Provide the [X, Y] coordinate of the cell's center where the given text is located.  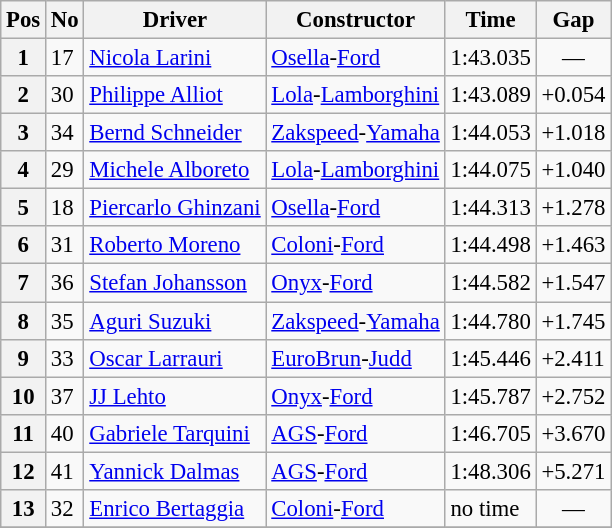
8 [24, 321]
no time [490, 509]
1:46.705 [490, 433]
Driver [175, 20]
35 [65, 321]
34 [65, 133]
7 [24, 283]
12 [24, 471]
+3.670 [574, 433]
Time [490, 20]
13 [24, 509]
+2.752 [574, 396]
1:43.089 [490, 95]
29 [65, 170]
+1.547 [574, 283]
Gabriele Tarquini [175, 433]
Aguri Suzuki [175, 321]
1:44.075 [490, 170]
Gap [574, 20]
1:44.498 [490, 245]
37 [65, 396]
1:44.053 [490, 133]
Oscar Larrauri [175, 358]
EuroBrun-Judd [356, 358]
No [65, 20]
17 [65, 58]
5 [24, 208]
10 [24, 396]
JJ Lehto [175, 396]
1:44.780 [490, 321]
30 [65, 95]
1 [24, 58]
+1.040 [574, 170]
1:44.313 [490, 208]
Enrico Bertaggia [175, 509]
Bernd Schneider [175, 133]
+1.463 [574, 245]
Constructor [356, 20]
Piercarlo Ghinzani [175, 208]
Stefan Johansson [175, 283]
1:45.446 [490, 358]
9 [24, 358]
+5.271 [574, 471]
+2.411 [574, 358]
3 [24, 133]
32 [65, 509]
41 [65, 471]
40 [65, 433]
36 [65, 283]
Yannick Dalmas [175, 471]
4 [24, 170]
Michele Alboreto [175, 170]
Nicola Larini [175, 58]
1:45.787 [490, 396]
1:44.582 [490, 283]
2 [24, 95]
11 [24, 433]
Pos [24, 20]
31 [65, 245]
+1.278 [574, 208]
Philippe Alliot [175, 95]
Roberto Moreno [175, 245]
18 [65, 208]
6 [24, 245]
1:48.306 [490, 471]
+1.745 [574, 321]
+0.054 [574, 95]
+1.018 [574, 133]
1:43.035 [490, 58]
33 [65, 358]
